Find where the given text appears and provide that cell's center as [x, y] coordinate. 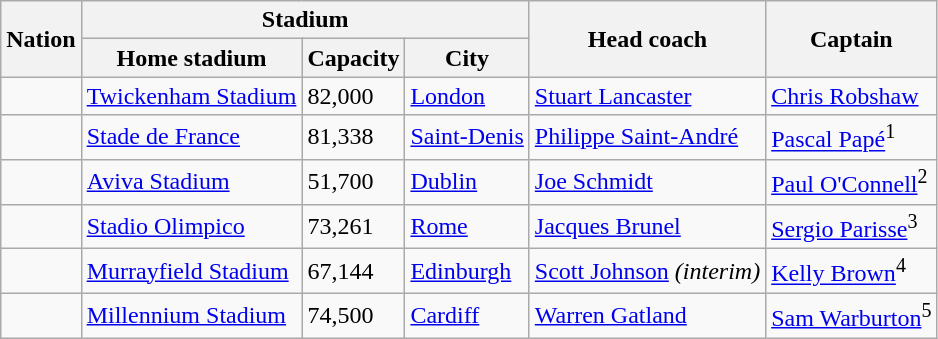
Stuart Lancaster [647, 96]
Sam Warburton5 [852, 316]
Sergio Parisse3 [852, 226]
Edinburgh [467, 272]
74,500 [354, 316]
Saint-Denis [467, 138]
51,700 [354, 182]
Millennium Stadium [192, 316]
Chris Robshaw [852, 96]
73,261 [354, 226]
Pascal Papé1 [852, 138]
Stadium [305, 20]
Twickenham Stadium [192, 96]
Home stadium [192, 58]
Capacity [354, 58]
Aviva Stadium [192, 182]
Murrayfield Stadium [192, 272]
Kelly Brown4 [852, 272]
82,000 [354, 96]
Paul O'Connell2 [852, 182]
Joe Schmidt [647, 182]
Scott Johnson (interim) [647, 272]
Stadio Olimpico [192, 226]
81,338 [354, 138]
Nation [41, 39]
Head coach [647, 39]
City [467, 58]
Dublin [467, 182]
Warren Gatland [647, 316]
Stade de France [192, 138]
Cardiff [467, 316]
Rome [467, 226]
Captain [852, 39]
London [467, 96]
Jacques Brunel [647, 226]
67,144 [354, 272]
Philippe Saint-André [647, 138]
